Scan for the cell matching the given text and deliver its (X, Y) coordinate at center. 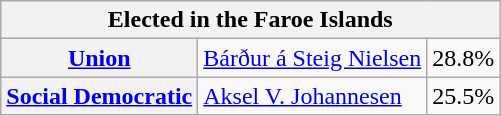
Aksel V. Johannesen (312, 96)
Union (100, 58)
25.5% (464, 96)
Bárður á Steig Nielsen (312, 58)
Elected in the Faroe Islands (250, 20)
28.8% (464, 58)
Social Democratic (100, 96)
